Identify which cell holds the provided text, then report its [X, Y] central coordinate. 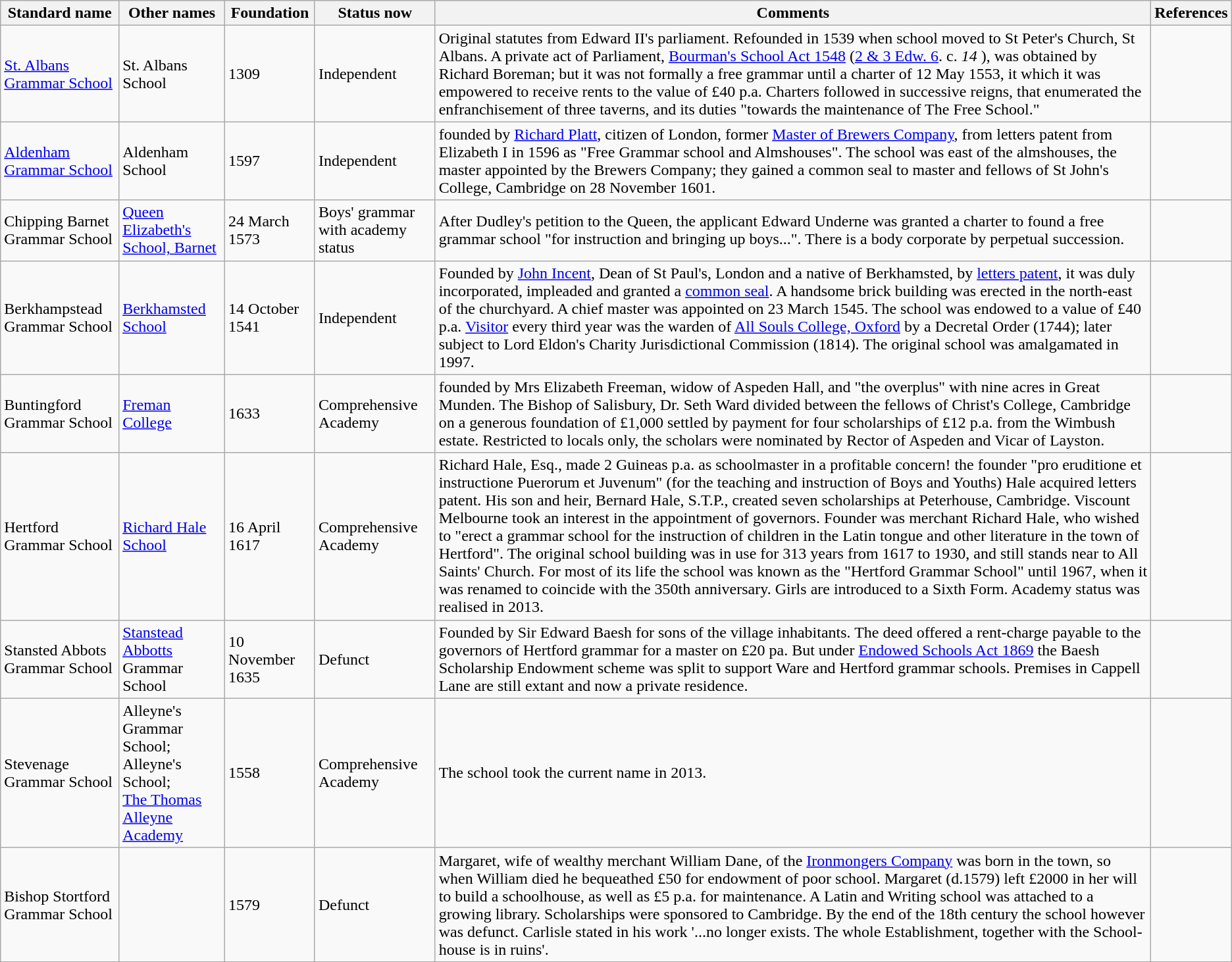
Foundation [270, 13]
Queen Elizabeth's School, Barnet [172, 230]
Freman College [172, 413]
Status now [375, 13]
Comments [792, 13]
The school took the current name in 2013. [792, 772]
Boys' grammar with academy status [375, 230]
1597 [270, 161]
Standard name [60, 13]
14 October 1541 [270, 317]
Alleyne's Grammar School;Alleyne's School;The Thomas Alleyne Academy [172, 772]
Bishop Stortford Grammar School [60, 904]
Other names [172, 13]
24 March 1573 [270, 230]
Buntingford Grammar School [60, 413]
St. Albans School [172, 74]
16 April 1617 [270, 536]
St. Albans Grammar School [60, 74]
1633 [270, 413]
1579 [270, 904]
Aldenham Grammar School [60, 161]
Richard Hale School [172, 536]
1558 [270, 772]
Stanstead Abbotts Grammar School [172, 659]
Stansted Abbots Grammar School [60, 659]
Chipping Barnet Grammar School [60, 230]
Hertford Grammar School [60, 536]
Berkhampstead Grammar School [60, 317]
Berkhamsted School [172, 317]
10 November 1635 [270, 659]
Aldenham School [172, 161]
References [1191, 13]
Stevenage Grammar School [60, 772]
1309 [270, 74]
